Detect which cell encompasses the target text, then output its [x, y] center coordinate. 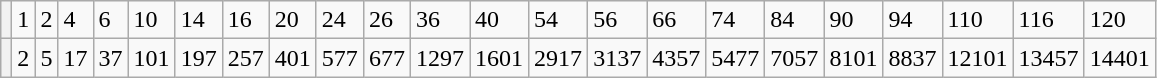
4 [76, 20]
6 [110, 20]
7057 [794, 58]
40 [500, 20]
3137 [618, 58]
84 [794, 20]
24 [340, 20]
13457 [1048, 58]
101 [152, 58]
116 [1048, 20]
56 [618, 20]
14401 [1120, 58]
197 [198, 58]
257 [246, 58]
90 [854, 20]
14 [198, 20]
10 [152, 20]
36 [440, 20]
120 [1120, 20]
66 [676, 20]
37 [110, 58]
74 [736, 20]
401 [292, 58]
5477 [736, 58]
2917 [558, 58]
94 [912, 20]
12101 [978, 58]
110 [978, 20]
20 [292, 20]
1297 [440, 58]
54 [558, 20]
5 [46, 58]
8101 [854, 58]
16 [246, 20]
8837 [912, 58]
4357 [676, 58]
677 [386, 58]
26 [386, 20]
1 [24, 20]
17 [76, 58]
577 [340, 58]
1601 [500, 58]
